From the cell containing the given text, extract its center point as [x, y] coordinate. 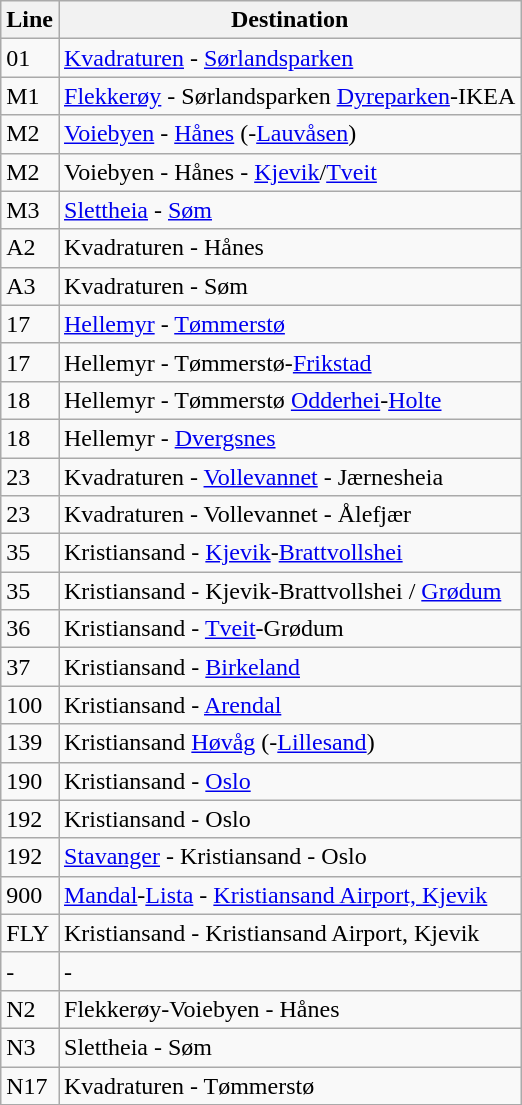
Voiebyen - Hånes - Kjevik/Tveit [289, 172]
Kristiansand - Tveit-Grødum [289, 629]
Line [30, 20]
01 [30, 58]
Kvadraturen - Hånes [289, 248]
Kristiansand - Kristiansand Airport, Kjevik [289, 933]
37 [30, 667]
A2 [30, 248]
FLY [30, 933]
139 [30, 743]
M3 [30, 210]
A3 [30, 286]
190 [30, 781]
Hellemyr - Dvergsnes [289, 438]
Stavanger - Kristiansand - Oslo [289, 857]
Kristiansand - Arendal [289, 705]
36 [30, 629]
100 [30, 705]
Hellemyr - Tømmerstø-Frikstad [289, 362]
Kristiansand Høvåg (-Lillesand) [289, 743]
N17 [30, 1085]
Kvadraturen - Tømmerstø [289, 1085]
M1 [30, 96]
Destination [289, 20]
Hellemyr - Tømmerstø Odderhei-Holte [289, 400]
Flekkerøy-Voiebyen - Hånes [289, 1009]
Voiebyen - Hånes (-Lauvåsen) [289, 134]
Kristiansand - Kjevik-Brattvollshei [289, 553]
Kristiansand - Kjevik-Brattvollshei / Grødum [289, 591]
Kvadraturen - Sørlandsparken [289, 58]
900 [30, 895]
Kvadraturen - Søm [289, 286]
Flekkerøy - Sørlandsparken Dyreparken-IKEA [289, 96]
Kristiansand - Birkeland [289, 667]
Kvadraturen - Vollevannet - Ålefjær [289, 515]
N2 [30, 1009]
N3 [30, 1047]
Hellemyr - Tømmerstø [289, 324]
Mandal-Lista - Kristiansand Airport, Kjevik [289, 895]
Kvadraturen - Vollevannet - Jærnesheia [289, 477]
